From the cell containing the given text, extract its center point as [x, y] coordinate. 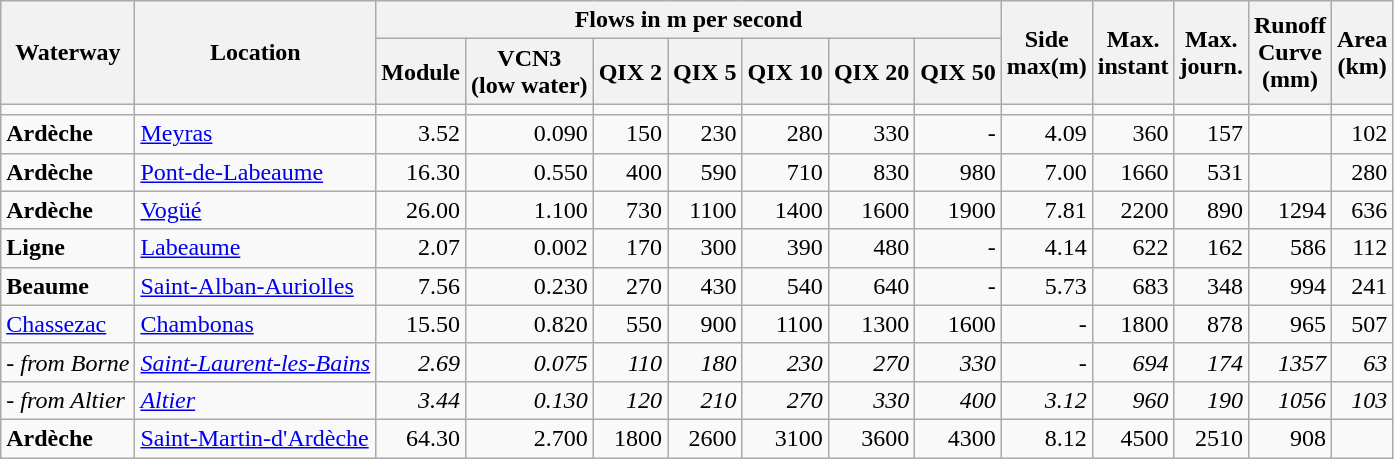
900 [705, 324]
Chassezac [68, 324]
878 [1211, 324]
531 [1211, 172]
890 [1211, 210]
2600 [705, 438]
694 [1133, 362]
Max.journ. [1211, 52]
Labeaume [256, 248]
360 [1133, 134]
2.07 [421, 248]
Sidemax(m) [1046, 52]
622 [1133, 248]
636 [1362, 210]
550 [630, 324]
0.090 [529, 134]
3.12 [1046, 400]
Saint-Laurent-les-Bains [256, 362]
0.230 [529, 286]
965 [1290, 324]
480 [871, 248]
730 [630, 210]
4.09 [1046, 134]
Saint-Martin-d'Ardèche [256, 438]
7.00 [1046, 172]
0.130 [529, 400]
3100 [785, 438]
Flows in m per second [689, 20]
Saint-Alban-Auriolles [256, 286]
Pont-de-Labeaume [256, 172]
683 [1133, 286]
3600 [871, 438]
0.550 [529, 172]
15.50 [421, 324]
4300 [958, 438]
590 [705, 172]
960 [1133, 400]
VCN3(low water) [529, 72]
1357 [1290, 362]
0.820 [529, 324]
150 [630, 134]
210 [705, 400]
120 [630, 400]
2510 [1211, 438]
348 [1211, 286]
1900 [958, 210]
1.100 [529, 210]
174 [1211, 362]
7.81 [1046, 210]
63 [1362, 362]
Chambonas [256, 324]
16.30 [421, 172]
162 [1211, 248]
QIX 50 [958, 72]
430 [705, 286]
Location [256, 52]
1056 [1290, 400]
507 [1362, 324]
980 [958, 172]
5.73 [1046, 286]
300 [705, 248]
1400 [785, 210]
- from Borne [68, 362]
0.075 [529, 362]
Beaume [68, 286]
2.69 [421, 362]
QIX 2 [630, 72]
QIX 10 [785, 72]
157 [1211, 134]
994 [1290, 286]
540 [785, 286]
110 [630, 362]
112 [1362, 248]
Ligne [68, 248]
241 [1362, 286]
4.14 [1046, 248]
Waterway [68, 52]
- from Altier [68, 400]
1660 [1133, 172]
Meyras [256, 134]
Altier [256, 400]
7.56 [421, 286]
RunoffCurve(mm) [1290, 52]
2200 [1133, 210]
640 [871, 286]
2.700 [529, 438]
Max.instant [1133, 52]
Vogüé [256, 210]
390 [785, 248]
103 [1362, 400]
830 [871, 172]
190 [1211, 400]
Module [421, 72]
3.52 [421, 134]
8.12 [1046, 438]
102 [1362, 134]
4500 [1133, 438]
170 [630, 248]
QIX 20 [871, 72]
710 [785, 172]
1300 [871, 324]
Area(km) [1362, 52]
QIX 5 [705, 72]
586 [1290, 248]
64.30 [421, 438]
908 [1290, 438]
1294 [1290, 210]
26.00 [421, 210]
3.44 [421, 400]
0.002 [529, 248]
180 [705, 362]
